Provide the (X, Y) coordinate of the cell's center where the given text is located.  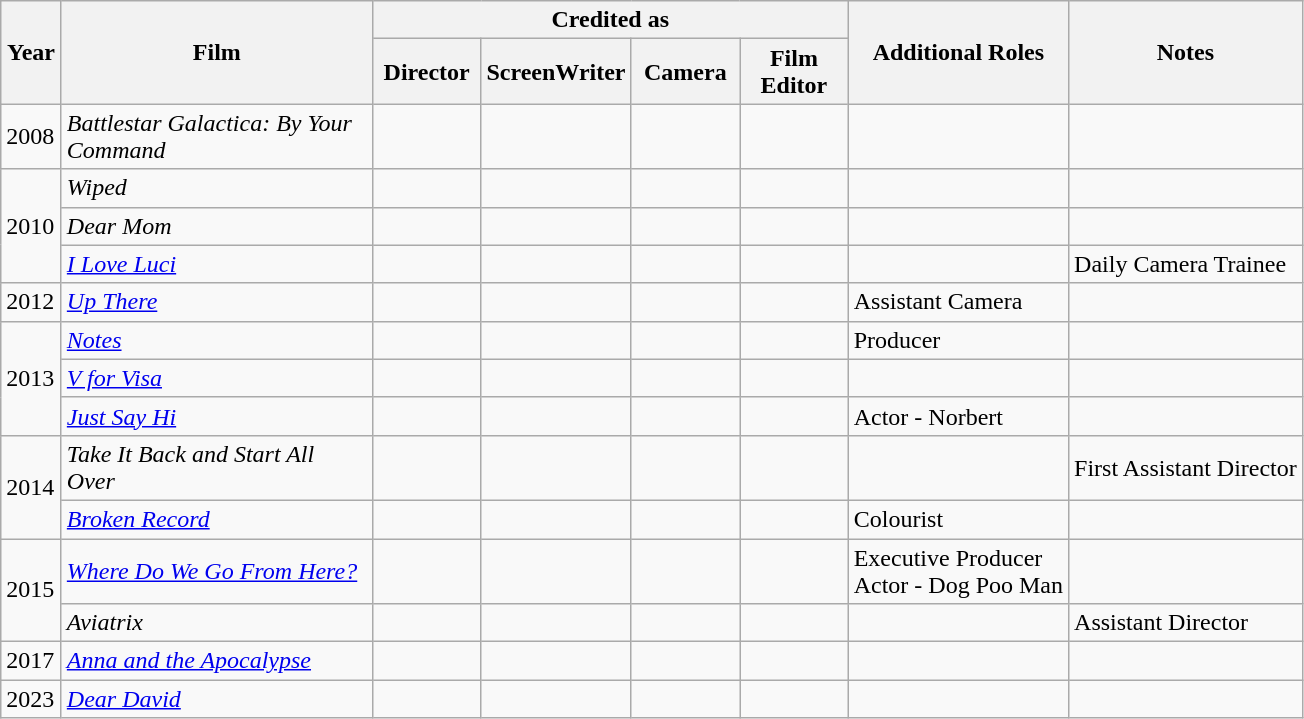
Where Do We Go From Here? (216, 570)
2014 (32, 486)
Camera (686, 72)
Assistant Director (1186, 623)
Dear David (216, 699)
Year (32, 52)
Director (426, 72)
I Love Luci (216, 264)
Credited as (610, 20)
2017 (32, 661)
Colourist (958, 519)
2015 (32, 590)
Aviatrix (216, 623)
Producer (958, 340)
2023 (32, 699)
Up There (216, 302)
Executive ProducerActor - Dog Poo Man (958, 570)
Dear Mom (216, 226)
Broken Record (216, 519)
2008 (32, 136)
ScreenWriter (556, 72)
Additional Roles (958, 52)
2010 (32, 226)
Film Editor (794, 72)
Take It Back and Start All Over (216, 468)
V for Visa (216, 378)
Film (216, 52)
Just Say Hi (216, 416)
2012 (32, 302)
Assistant Camera (958, 302)
Wiped (216, 188)
Anna and the Apocalypse (216, 661)
Actor - Norbert (958, 416)
Daily Camera Trainee (1186, 264)
2013 (32, 378)
First Assistant Director (1186, 468)
Battlestar Galactica: By Your Command (216, 136)
